Output the (x, y) coordinate of the center of the cell containing the given text.  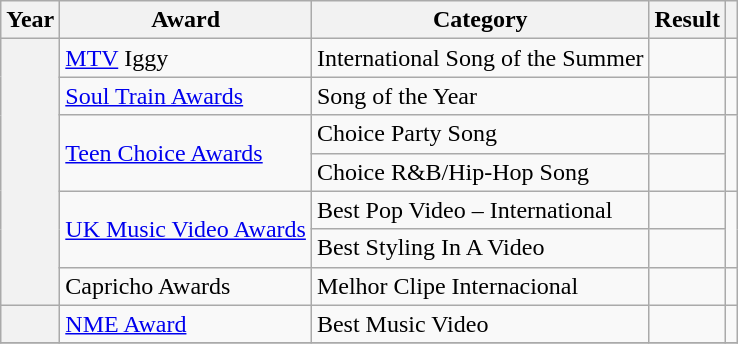
Capricho Awards (186, 286)
Year (30, 20)
International Song of the Summer (480, 58)
UK Music Video Awards (186, 229)
Best Music Video (480, 324)
Best Pop Video – International (480, 210)
Melhor Clipe Internacional (480, 286)
Song of the Year (480, 96)
Choice Party Song (480, 134)
Result (687, 20)
Award (186, 20)
Category (480, 20)
Best Styling In A Video (480, 248)
Soul Train Awards (186, 96)
Teen Choice Awards (186, 153)
Choice R&B/Hip-Hop Song (480, 172)
NME Award (186, 324)
MTV Iggy (186, 58)
